Locate the cell with the specified text and output its (x, y) center coordinate. 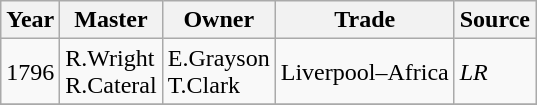
Source (494, 20)
1796 (30, 72)
E.GraysonT.Clark (218, 72)
Master (111, 20)
LR (494, 72)
Year (30, 20)
Liverpool–Africa (364, 72)
R.WrightR.Cateral (111, 72)
Trade (364, 20)
Owner (218, 20)
